Determine the [X, Y] coordinate at the center of the cell enclosing the given text.  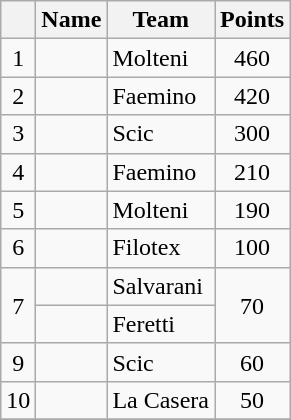
Points [252, 20]
Team [161, 20]
50 [252, 400]
3 [18, 134]
9 [18, 362]
7 [18, 305]
1 [18, 58]
70 [252, 305]
190 [252, 210]
4 [18, 172]
210 [252, 172]
60 [252, 362]
Filotex [161, 248]
La Casera [161, 400]
10 [18, 400]
5 [18, 210]
6 [18, 248]
2 [18, 96]
300 [252, 134]
420 [252, 96]
Salvarani [161, 286]
100 [252, 248]
Feretti [161, 324]
Name [72, 20]
460 [252, 58]
